For the text-containing cell, return its midpoint in [X, Y] coordinate format. 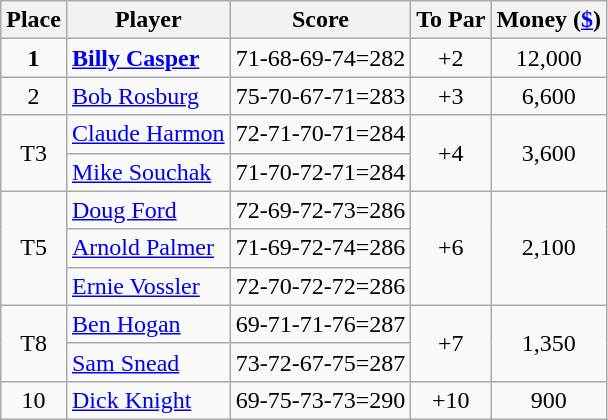
Score [320, 20]
1,350 [549, 343]
73-72-67-75=287 [320, 362]
Arnold Palmer [148, 248]
+10 [451, 400]
Billy Casper [148, 58]
75-70-67-71=283 [320, 96]
1 [34, 58]
Ernie Vossler [148, 286]
69-71-71-76=287 [320, 324]
71-68-69-74=282 [320, 58]
Claude Harmon [148, 134]
71-70-72-71=284 [320, 172]
12,000 [549, 58]
72-70-72-72=286 [320, 286]
2,100 [549, 248]
2 [34, 96]
Mike Souchak [148, 172]
72-71-70-71=284 [320, 134]
Dick Knight [148, 400]
+4 [451, 153]
Doug Ford [148, 210]
72-69-72-73=286 [320, 210]
+6 [451, 248]
Player [148, 20]
Sam Snead [148, 362]
6,600 [549, 96]
Ben Hogan [148, 324]
Bob Rosburg [148, 96]
10 [34, 400]
To Par [451, 20]
3,600 [549, 153]
+3 [451, 96]
T8 [34, 343]
T5 [34, 248]
+7 [451, 343]
71-69-72-74=286 [320, 248]
+2 [451, 58]
T3 [34, 153]
Money ($) [549, 20]
900 [549, 400]
69-75-73-73=290 [320, 400]
Place [34, 20]
